Find where the given text appears and provide that cell's center as (x, y) coordinate. 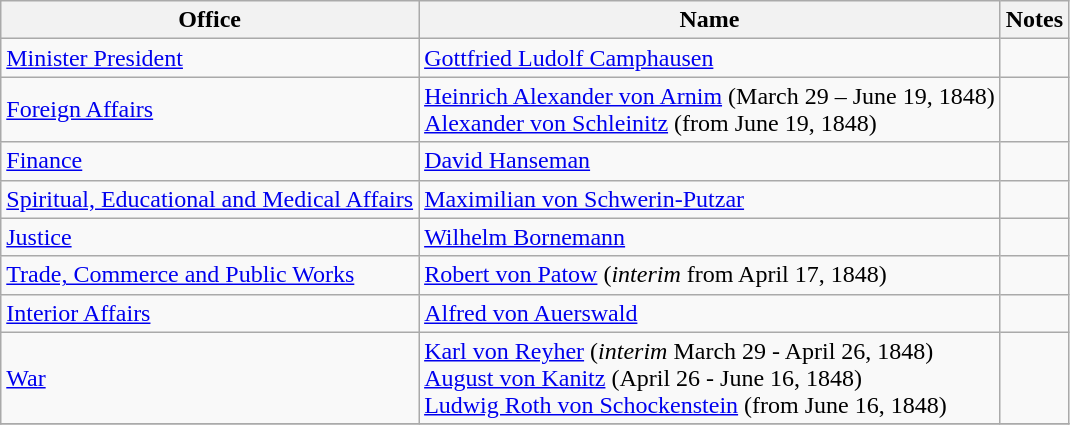
Wilhelm Bornemann (710, 237)
Heinrich Alexander von Arnim (March 29 – June 19, 1848)Alexander von Schleinitz (from June 19, 1848) (710, 110)
Justice (210, 237)
Minister President (210, 58)
Maximilian von Schwerin-Putzar (710, 199)
Karl von Reyher (interim March 29 - April 26, 1848)August von Kanitz (April 26 - June 16, 1848)Ludwig Roth von Schockenstein (from June 16, 1848) (710, 378)
Interior Affairs (210, 313)
Name (710, 20)
Alfred von Auerswald (710, 313)
Robert von Patow (interim from April 17, 1848) (710, 275)
Foreign Affairs (210, 110)
War (210, 378)
Spiritual, Educational and Medical Affairs (210, 199)
Office (210, 20)
Trade, Commerce and Public Works (210, 275)
Gottfried Ludolf Camphausen (710, 58)
Finance (210, 161)
Notes (1034, 20)
David Hanseman (710, 161)
